Extract the (X, Y) coordinate from the center of the cell holding the provided text.  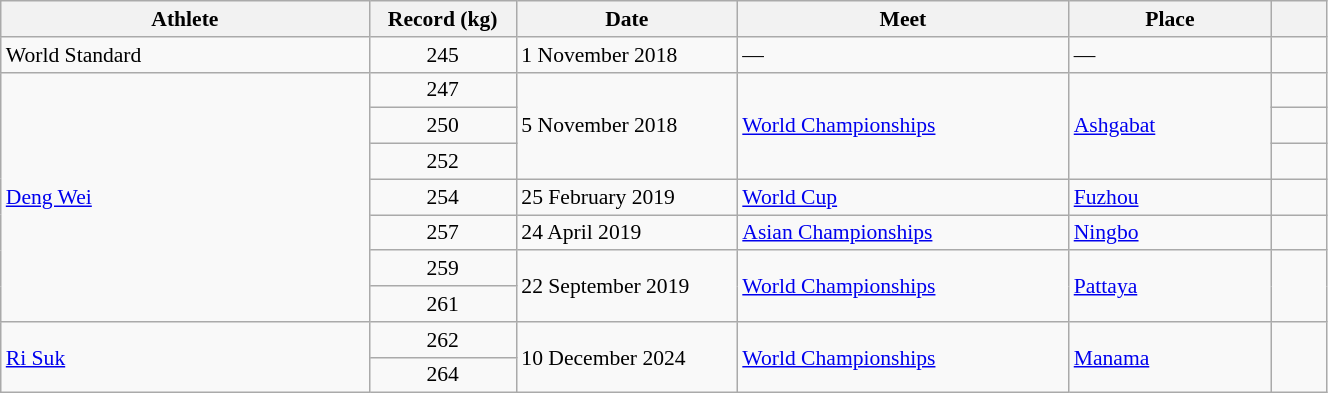
22 September 2019 (626, 286)
259 (442, 269)
Ri Suk (185, 358)
257 (442, 233)
262 (442, 340)
254 (442, 197)
261 (442, 304)
10 December 2024 (626, 358)
Manama (1170, 358)
5 November 2018 (626, 126)
Record (kg) (442, 19)
1 November 2018 (626, 55)
Ashgabat (1170, 126)
252 (442, 162)
Ningbo (1170, 233)
Deng Wei (185, 196)
247 (442, 90)
24 April 2019 (626, 233)
264 (442, 375)
Date (626, 19)
Fuzhou (1170, 197)
Athlete (185, 19)
Pattaya (1170, 286)
World Standard (185, 55)
World Cup (902, 197)
Place (1170, 19)
25 February 2019 (626, 197)
250 (442, 126)
245 (442, 55)
Meet (902, 19)
Asian Championships (902, 233)
